Return the [x, y] coordinate for the center point of the cell that contains the specified text.  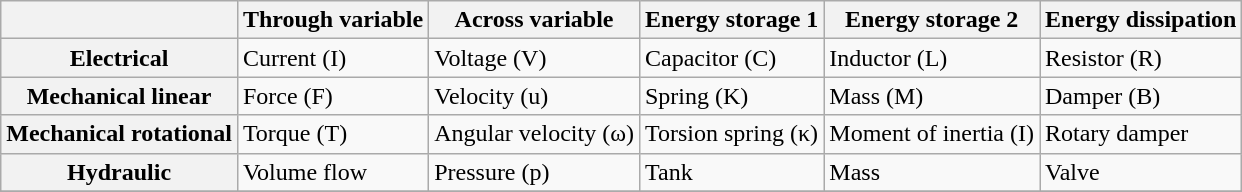
Moment of inertia (I) [932, 134]
Inductor (L) [932, 58]
Energy storage 1 [731, 20]
Capacitor (C) [731, 58]
Tank [731, 172]
Mass (M) [932, 96]
Volume flow [332, 172]
Across variable [534, 20]
Torque (T) [332, 134]
Energy dissipation [1141, 20]
Damper (B) [1141, 96]
Electrical [120, 58]
Current (I) [332, 58]
Force (F) [332, 96]
Through variable [332, 20]
Energy storage 2 [932, 20]
Velocity (u) [534, 96]
Rotary damper [1141, 134]
Mechanical linear [120, 96]
Voltage (V) [534, 58]
Torsion spring (κ) [731, 134]
Mass [932, 172]
Pressure (p) [534, 172]
Mechanical rotational [120, 134]
Spring (K) [731, 96]
Hydraulic [120, 172]
Angular velocity (ω) [534, 134]
Resistor (R) [1141, 58]
Valve [1141, 172]
